Extract the [X, Y] coordinate from the center of the cell holding the provided text.  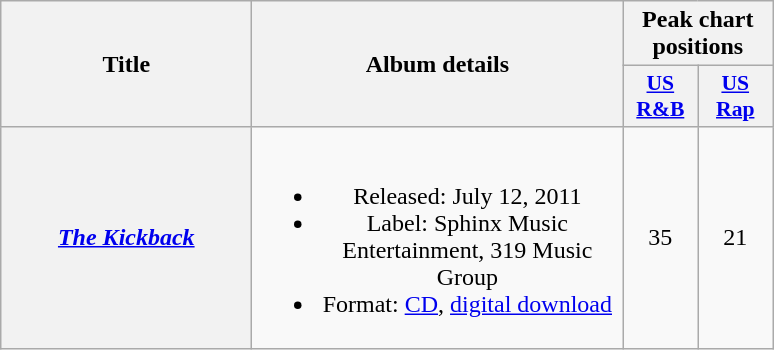
Released: July 12, 2011Label: Sphinx Music Entertainment, 319 Music GroupFormat: CD, digital download [438, 238]
Album details [438, 64]
US R&B [660, 96]
21 [736, 238]
The Kickback [126, 238]
US Rap [736, 96]
Peak chart positions [698, 34]
Title [126, 64]
35 [660, 238]
